Determine the (X, Y) coordinate at the center of the cell enclosing the given text.  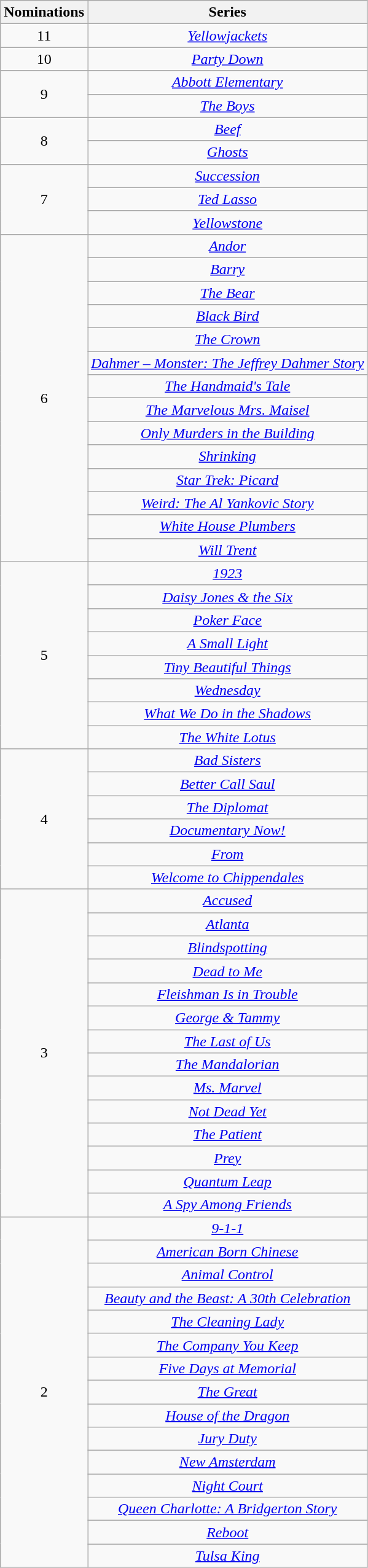
The Boys (227, 106)
1923 (227, 573)
The Mandalorian (227, 1065)
Succession (227, 176)
The Crown (227, 340)
Ted Lasso (227, 199)
Only Murders in the Building (227, 433)
Wednesday (227, 691)
11 (44, 36)
Andor (227, 246)
The Handmaid's Tale (227, 386)
The Cleaning Lady (227, 1322)
Will Trent (227, 550)
Beauty and the Beast: A 30th Celebration (227, 1298)
9 (44, 94)
Dead to Me (227, 971)
George & Tammy (227, 1017)
Bad Sisters (227, 761)
The Diplomat (227, 807)
Blindspotting (227, 947)
Dahmer – Monster: The Jeffrey Dahmer Story (227, 363)
4 (44, 819)
A Spy Among Friends (227, 1205)
6 (44, 398)
The Marvelous Mrs. Maisel (227, 410)
Weird: The Al Yankovic Story (227, 503)
New Amsterdam (227, 1462)
Reboot (227, 1532)
Welcome to Chippendales (227, 877)
Queen Charlotte: A Bridgerton Story (227, 1509)
10 (44, 59)
The White Lotus (227, 737)
Five Days at Memorial (227, 1368)
House of the Dragon (227, 1415)
The Bear (227, 293)
Abbott Elementary (227, 82)
Series (227, 12)
Nominations (44, 12)
Black Bird (227, 316)
3 (44, 1053)
Animal Control (227, 1275)
Poker Face (227, 620)
The Last of Us (227, 1041)
Accused (227, 901)
8 (44, 141)
Documentary Now! (227, 831)
Tiny Beautiful Things (227, 667)
9-1-1 (227, 1228)
Star Trek: Picard (227, 480)
Fleishman Is in Trouble (227, 994)
Ghosts (227, 152)
2 (44, 1392)
Yellowstone (227, 222)
Shrinking (227, 457)
5 (44, 655)
Daisy Jones & the Six (227, 597)
The Patient (227, 1135)
American Born Chinese (227, 1252)
A Small Light (227, 643)
Not Dead Yet (227, 1111)
Prey (227, 1158)
Atlanta (227, 924)
Beef (227, 129)
Ms. Marvel (227, 1088)
What We Do in the Shadows (227, 714)
Better Call Saul (227, 784)
Quantum Leap (227, 1182)
Jury Duty (227, 1439)
Party Down (227, 59)
The Company You Keep (227, 1345)
Barry (227, 269)
Tulsa King (227, 1556)
Yellowjackets (227, 36)
White House Plumbers (227, 527)
7 (44, 199)
Night Court (227, 1486)
From (227, 854)
The Great (227, 1392)
